Identify which cell holds the provided text, then report its (x, y) central coordinate. 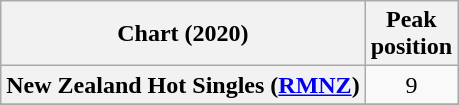
New Zealand Hot Singles (RMNZ) (183, 85)
9 (411, 85)
Chart (2020) (183, 34)
Peakposition (411, 34)
